Pinpoint the cell where the given text exists, returning its (x, y) midpoint coordinate. 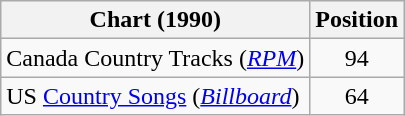
Position (357, 20)
Canada Country Tracks (RPM) (156, 58)
US Country Songs (Billboard) (156, 96)
64 (357, 96)
Chart (1990) (156, 20)
94 (357, 58)
